Find where the given text appears and provide that cell's center as [x, y] coordinate. 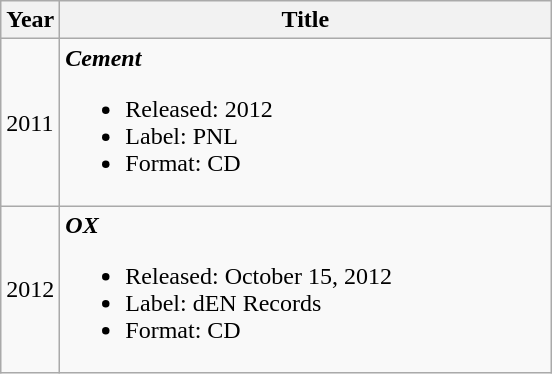
Year [30, 20]
CementReleased: 2012Label: PNL Format: CD [306, 122]
Title [306, 20]
OXReleased: October 15, 2012Label: dEN Records Format: CD [306, 290]
2012 [30, 290]
2011 [30, 122]
